Extract the [X, Y] coordinate from the center of the cell holding the provided text.  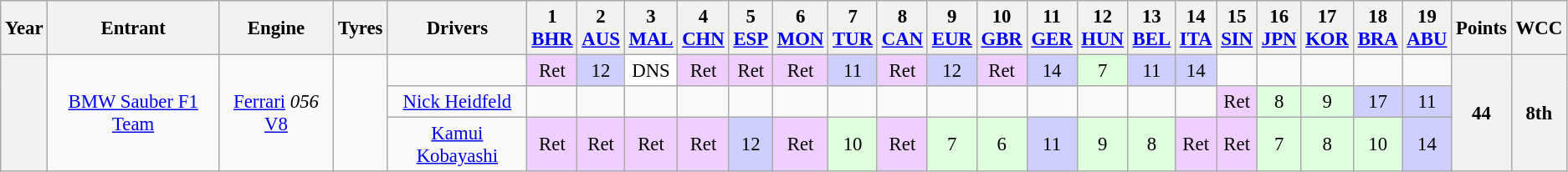
15 SIN [1237, 28]
19 ABU [1427, 28]
8th [1539, 114]
2 AUS [601, 28]
Kamui Kobayashi [457, 145]
16 JPN [1278, 28]
8 CAN [902, 28]
14 ITA [1195, 28]
44 [1481, 114]
BMW Sauber F1 Team [134, 114]
Points [1481, 28]
3 MAL [651, 28]
11 GER [1052, 28]
Ferrari 056 V8 [276, 114]
4 CHN [703, 28]
17 KOR [1327, 28]
Entrant [134, 28]
17 [1377, 102]
Tyres [361, 28]
10 GBR [1002, 28]
9 EUR [952, 28]
DNS [651, 71]
13 BEL [1151, 28]
12 HUN [1103, 28]
1 BHR [552, 28]
Year [24, 28]
Nick Heidfeld [457, 102]
Drivers [457, 28]
5 ESP [751, 28]
WCC [1539, 28]
Engine [276, 28]
6 MON [800, 28]
18 BRA [1377, 28]
7 TUR [853, 28]
6 [1002, 145]
